Search for the cell housing the specified text and yield its [X, Y] center coordinate. 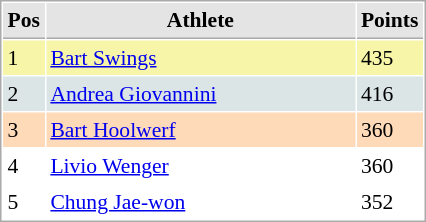
352 [390, 201]
Points [390, 21]
Bart Hoolwerf [200, 129]
4 [24, 165]
1 [24, 57]
3 [24, 129]
2 [24, 93]
435 [390, 57]
Livio Wenger [200, 165]
5 [24, 201]
416 [390, 93]
Andrea Giovannini [200, 93]
Bart Swings [200, 57]
Pos [24, 21]
Athlete [200, 21]
Chung Jae-won [200, 201]
